Capture the cell that displays the provided text and extract its [x, y] central coordinate. 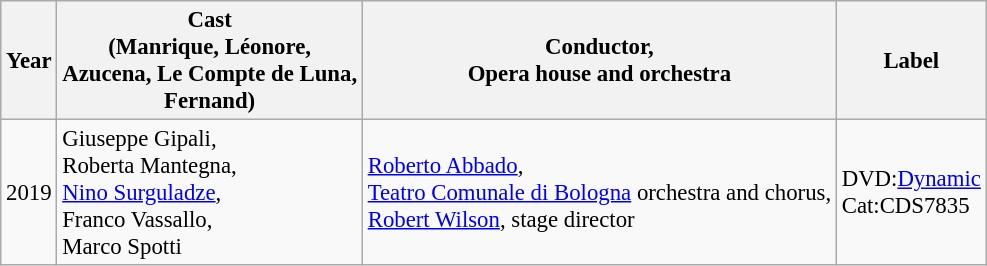
Cast(Manrique, Léonore,Azucena, Le Compte de Luna,Fernand) [210, 60]
Roberto Abbado,Teatro Comunale di Bologna orchestra and chorus,Robert Wilson, stage director [599, 193]
Conductor,Opera house and orchestra [599, 60]
DVD:DynamicCat:CDS7835 [911, 193]
Label [911, 60]
Giuseppe Gipali,Roberta Mantegna,Nino Surguladze,Franco Vassallo,Marco Spotti [210, 193]
Year [29, 60]
2019 [29, 193]
